Provide the [x, y] coordinate of the cell's center where the given text is located.  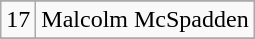
17 [18, 20]
Malcolm McSpadden [145, 20]
